Identify which cell holds the provided text, then report its (X, Y) central coordinate. 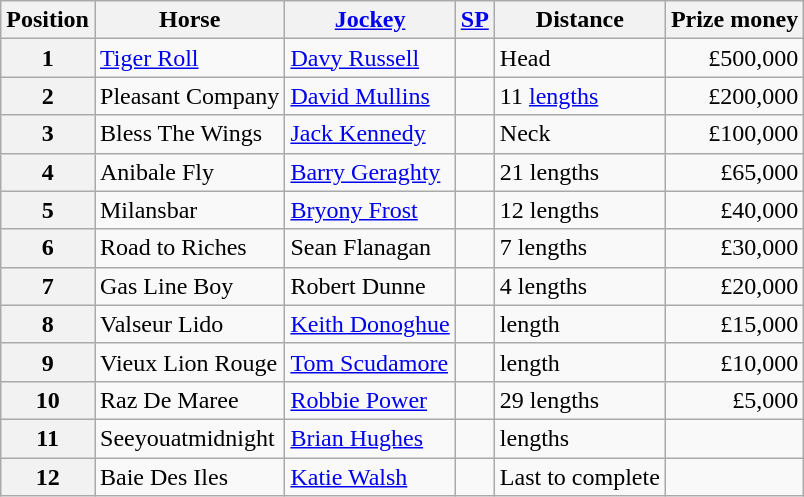
12 lengths (580, 210)
1 (48, 58)
4 lengths (580, 286)
Robert Dunne (370, 286)
Pleasant Company (189, 96)
£500,000 (734, 58)
29 lengths (580, 400)
£5,000 (734, 400)
7 lengths (580, 248)
£15,000 (734, 324)
Sean Flanagan (370, 248)
5 (48, 210)
£20,000 (734, 286)
£200,000 (734, 96)
Brian Hughes (370, 438)
7 (48, 286)
Distance (580, 20)
Raz De Maree (189, 400)
4 (48, 172)
Head (580, 58)
Seeyouatmidnight (189, 438)
Last to complete (580, 477)
£40,000 (734, 210)
£100,000 (734, 134)
Davy Russell (370, 58)
David Mullins (370, 96)
£30,000 (734, 248)
10 (48, 400)
21 lengths (580, 172)
12 (48, 477)
Position (48, 20)
Milansbar (189, 210)
£10,000 (734, 362)
Baie Des Iles (189, 477)
Robbie Power (370, 400)
11 (48, 438)
11 lengths (580, 96)
Tiger Roll (189, 58)
Katie Walsh (370, 477)
Neck (580, 134)
6 (48, 248)
Road to Riches (189, 248)
Barry Geraghty (370, 172)
Anibale Fly (189, 172)
Gas Line Boy (189, 286)
Tom Scudamore (370, 362)
Jockey (370, 20)
9 (48, 362)
Bryony Frost (370, 210)
2 (48, 96)
Horse (189, 20)
£65,000 (734, 172)
Prize money (734, 20)
Bless The Wings (189, 134)
8 (48, 324)
lengths (580, 438)
Jack Kennedy (370, 134)
Keith Donoghue (370, 324)
Vieux Lion Rouge (189, 362)
3 (48, 134)
Valseur Lido (189, 324)
SP (474, 20)
